Return [x, y] of the center of cell containing provided text 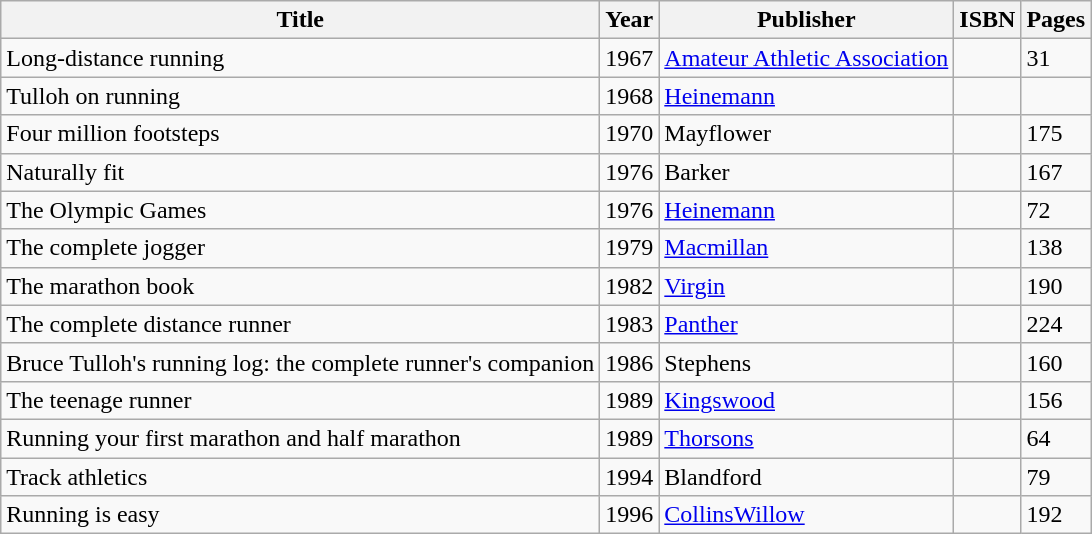
Virgin [806, 286]
72 [1056, 210]
Title [300, 20]
The teenage runner [300, 400]
1996 [630, 515]
Long-distance running [300, 58]
1970 [630, 134]
Mayflower [806, 134]
79 [1056, 477]
Stephens [806, 362]
The marathon book [300, 286]
190 [1056, 286]
ISBN [988, 20]
Kingswood [806, 400]
64 [1056, 438]
1968 [630, 96]
1986 [630, 362]
Macmillan [806, 248]
156 [1056, 400]
Year [630, 20]
The complete jogger [300, 248]
192 [1056, 515]
167 [1056, 172]
CollinsWillow [806, 515]
Publisher [806, 20]
Pages [1056, 20]
138 [1056, 248]
160 [1056, 362]
175 [1056, 134]
Bruce Tulloh's running log: the complete runner's companion [300, 362]
Barker [806, 172]
1982 [630, 286]
1979 [630, 248]
Naturally fit [300, 172]
1994 [630, 477]
Track athletics [300, 477]
224 [1056, 324]
1983 [630, 324]
1967 [630, 58]
Running is easy [300, 515]
The Olympic Games [300, 210]
Running your first marathon and half marathon [300, 438]
Blandford [806, 477]
The complete distance runner [300, 324]
Amateur Athletic Association [806, 58]
Four million footsteps [300, 134]
Tulloh on running [300, 96]
31 [1056, 58]
Panther [806, 324]
Thorsons [806, 438]
